Capture the cell that displays the provided text and extract its [x, y] central coordinate. 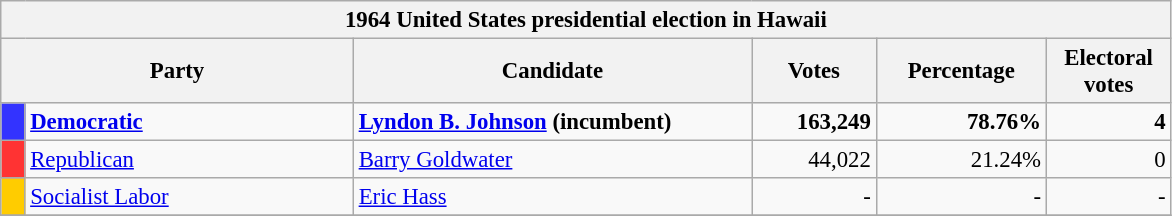
Candidate [552, 72]
163,249 [814, 122]
21.24% [961, 160]
Barry Goldwater [552, 160]
Republican [189, 160]
Democratic [189, 122]
Electoral votes [1108, 72]
78.76% [961, 122]
Lyndon B. Johnson (incumbent) [552, 122]
Votes [814, 72]
44,022 [814, 160]
0 [1108, 160]
Socialist Labor [189, 197]
4 [1108, 122]
Percentage [961, 72]
Eric Hass [552, 197]
1964 United States presidential election in Hawaii [586, 20]
Party [178, 72]
